Detect which cell encompasses the target text, then output its [x, y] center coordinate. 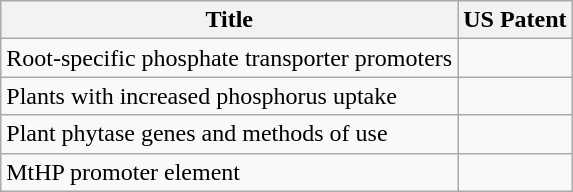
Title [230, 20]
US Patent [515, 20]
Plants with increased phosphorus uptake [230, 96]
Plant phytase genes and methods of use [230, 134]
Root-specific phosphate transporter promoters [230, 58]
MtHP promoter element [230, 172]
